Provide the [X, Y] coordinate of the cell's center where the given text is located.  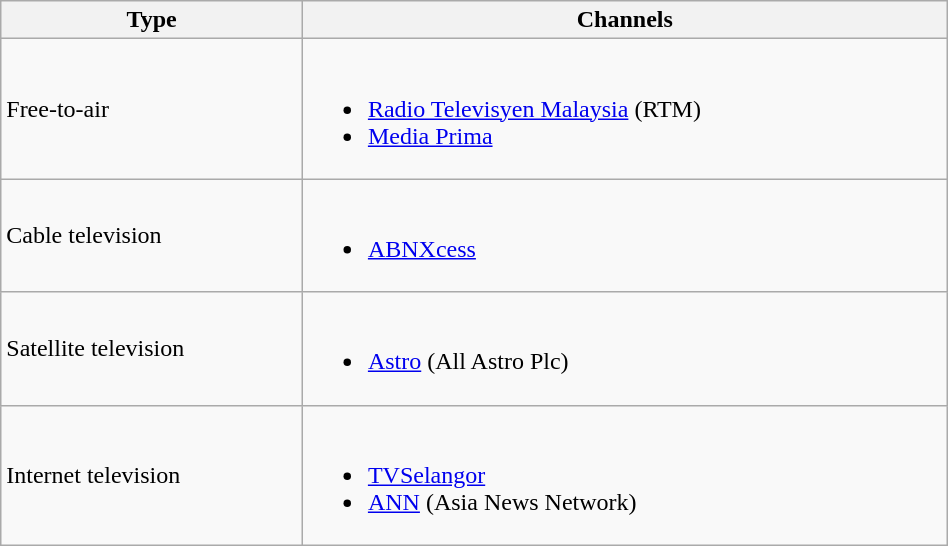
Cable television [152, 236]
Internet television [152, 475]
Satellite television [152, 348]
Channels [624, 20]
Radio Televisyen Malaysia (RTM)Media Prima [624, 109]
Type [152, 20]
ABNXcess [624, 236]
Astro (All Astro Plc) [624, 348]
Free-to-air [152, 109]
TVSelangorANN (Asia News Network) [624, 475]
